Search for the cell housing the specified text and yield its (x, y) center coordinate. 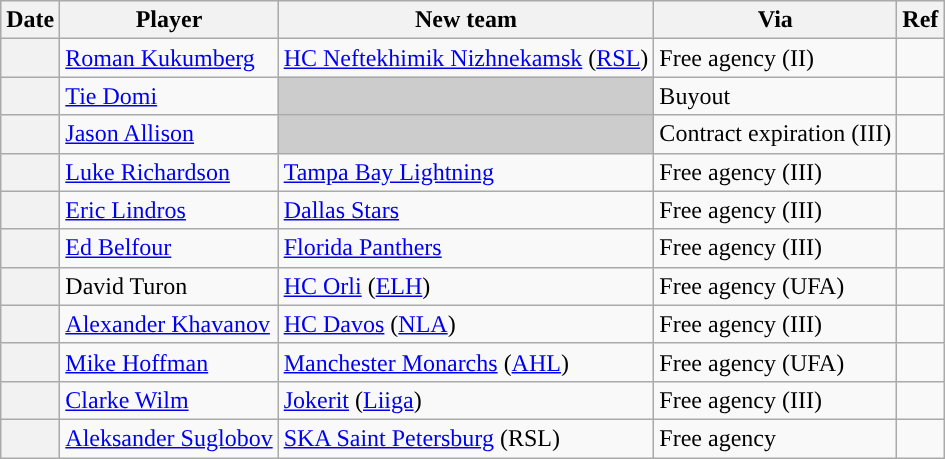
Dallas Stars (466, 210)
Tie Domi (169, 96)
Contract expiration (III) (776, 134)
Ed Belfour (169, 248)
Buyout (776, 96)
Manchester Monarchs (AHL) (466, 362)
David Turon (169, 286)
Luke Richardson (169, 172)
Player (169, 20)
Jason Allison (169, 134)
Alexander Khavanov (169, 324)
HC Neftekhimik Nizhnekamsk (RSL) (466, 58)
Clarke Wilm (169, 400)
Free agency (776, 438)
SKA Saint Petersburg (RSL) (466, 438)
New team (466, 20)
Date (30, 20)
Aleksander Suglobov (169, 438)
HC Davos (NLA) (466, 324)
Via (776, 20)
Roman Kukumberg (169, 58)
Ref (920, 20)
Tampa Bay Lightning (466, 172)
Jokerit (Liiga) (466, 400)
Free agency (II) (776, 58)
Mike Hoffman (169, 362)
HC Orli (ELH) (466, 286)
Florida Panthers (466, 248)
Eric Lindros (169, 210)
